Extract the (x, y) coordinate from the center of the cell holding the provided text.  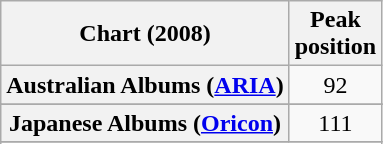
Australian Albums (ARIA) (145, 85)
Japanese Albums (Oricon) (145, 123)
111 (335, 123)
Chart (2008) (145, 34)
Peakposition (335, 34)
92 (335, 85)
